From the cell containing the given text, extract its center point as [x, y] coordinate. 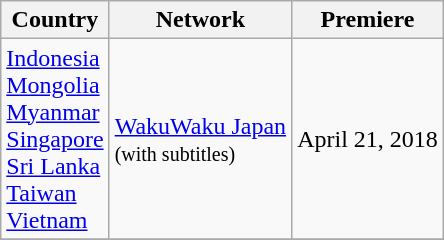
Network [200, 20]
April 21, 2018 [368, 139]
Country [55, 20]
Indonesia Mongolia Myanmar Singapore Sri Lanka Taiwan Vietnam [55, 139]
Premiere [368, 20]
WakuWaku Japan(with subtitles) [200, 139]
